Return the [x, y] coordinate for the center point of the cell that contains the specified text.  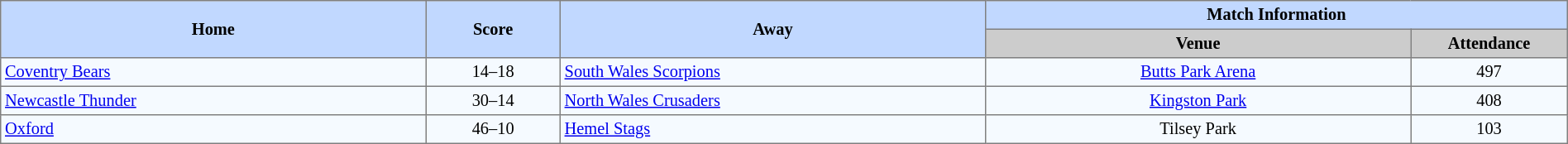
30–14 [493, 100]
Oxford [213, 129]
North Wales Crusaders [772, 100]
14–18 [493, 72]
Score [493, 30]
Coventry Bears [213, 72]
103 [1489, 129]
Tilsey Park [1198, 129]
Venue [1198, 43]
Attendance [1489, 43]
497 [1489, 72]
Match Information [1277, 15]
408 [1489, 100]
Newcastle Thunder [213, 100]
Hemel Stags [772, 129]
Kingston Park [1198, 100]
Home [213, 30]
South Wales Scorpions [772, 72]
Butts Park Arena [1198, 72]
46–10 [493, 129]
Away [772, 30]
